Capture the cell that displays the provided text and extract its [x, y] central coordinate. 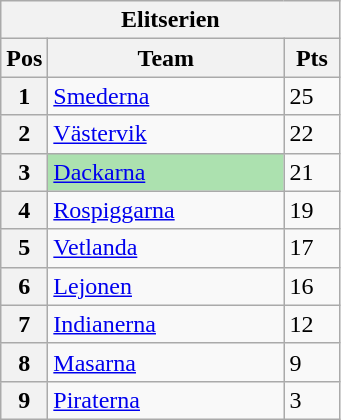
Vetlanda [166, 248]
2 [24, 134]
Dackarna [166, 172]
21 [312, 172]
17 [312, 248]
Pts [312, 58]
6 [24, 286]
Indianerna [166, 324]
Team [166, 58]
4 [24, 210]
Smederna [166, 96]
1 [24, 96]
Elitserien [170, 20]
Lejonen [166, 286]
Rospiggarna [166, 210]
12 [312, 324]
Västervik [166, 134]
22 [312, 134]
7 [24, 324]
Masarna [166, 362]
Pos [24, 58]
8 [24, 362]
5 [24, 248]
19 [312, 210]
25 [312, 96]
Piraterna [166, 400]
16 [312, 286]
